Return [x, y] of the center of cell containing provided text 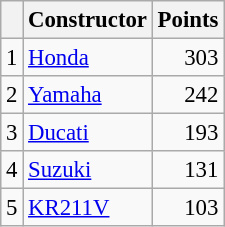
KR211V [88, 208]
303 [188, 58]
4 [12, 170]
Yamaha [88, 95]
242 [188, 95]
Ducati [88, 133]
193 [188, 133]
Honda [88, 58]
131 [188, 170]
5 [12, 208]
103 [188, 208]
3 [12, 133]
2 [12, 95]
Constructor [88, 20]
Suzuki [88, 170]
1 [12, 58]
Points [188, 20]
